Provide the (X, Y) coordinate of the cell's center where the given text is located.  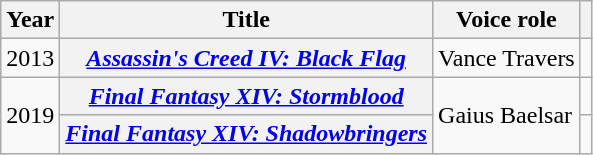
2013 (30, 58)
Title (246, 20)
Assassin's Creed IV: Black Flag (246, 58)
Vance Travers (507, 58)
2019 (30, 115)
Final Fantasy XIV: Shadowbringers (246, 134)
Voice role (507, 20)
Gaius Baelsar (507, 115)
Final Fantasy XIV: Stormblood (246, 96)
Year (30, 20)
